Return the [X, Y] coordinate for the center point of the cell that contains the specified text.  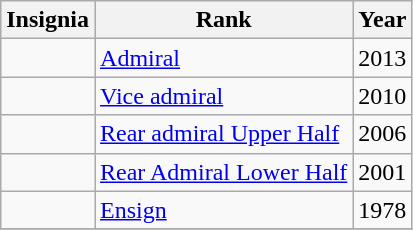
2006 [382, 134]
Ensign [224, 210]
Vice admiral [224, 96]
2010 [382, 96]
Admiral [224, 58]
Rear admiral Upper Half [224, 134]
Year [382, 20]
Rank [224, 20]
2013 [382, 58]
Rear Admiral Lower Half [224, 172]
Insignia [48, 20]
1978 [382, 210]
2001 [382, 172]
